Determine the (x, y) coordinate at the center of the cell enclosing the given text.  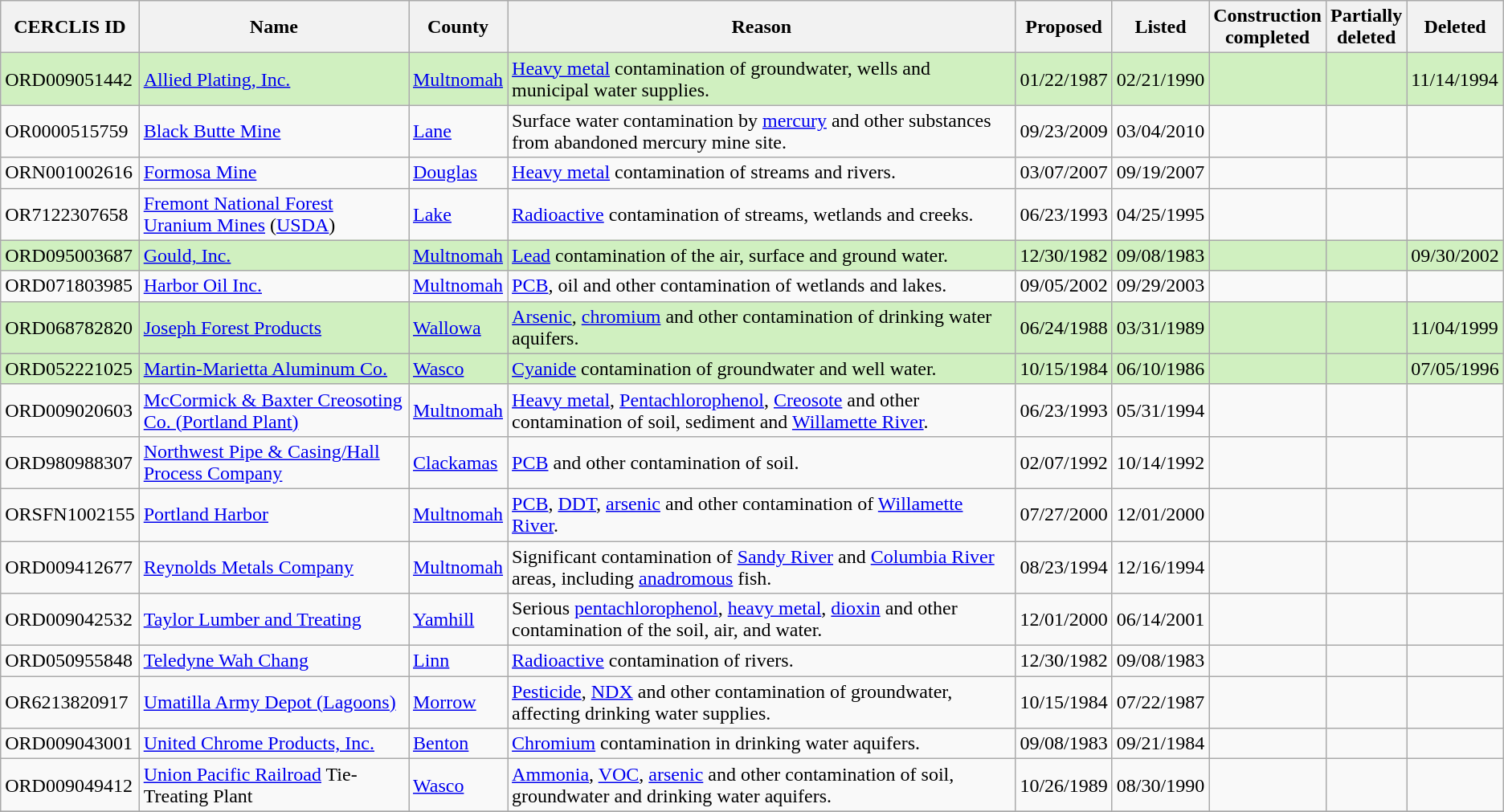
06/10/1986 (1160, 369)
Radioactive contamination of rivers. (762, 661)
Ammonia, VOC, arsenic and other contamination of soil, groundwater and drinking water aquifers. (762, 785)
01/22/1987 (1064, 79)
ORD009020603 (70, 410)
10/26/1989 (1064, 785)
Fremont National Forest Uranium Mines (USDA) (273, 214)
Reynolds Metals Company (273, 567)
ORD052221025 (70, 369)
Morrow (458, 702)
04/25/1995 (1160, 214)
Listed (1160, 27)
11/04/1999 (1455, 328)
Union Pacific Railroad Tie-Treating Plant (273, 785)
Harbor Oil Inc. (273, 286)
Deleted (1455, 27)
McCormick & Baxter Creosoting Co. (Portland Plant) (273, 410)
Portland Harbor (273, 514)
Lake (458, 214)
Reason (762, 27)
ORD009049412 (70, 785)
Douglas (458, 173)
Wallowa (458, 328)
06/14/2001 (1160, 620)
08/30/1990 (1160, 785)
ORD980988307 (70, 463)
12/16/1994 (1160, 567)
09/19/2007 (1160, 173)
07/27/2000 (1064, 514)
ORD009043001 (70, 744)
OR0000515759 (70, 132)
Pesticide, NDX and other contamination of groundwater, affecting drinking water supplies. (762, 702)
Umatilla Army Depot (Lagoons) (273, 702)
Allied Plating, Inc. (273, 79)
07/05/1996 (1455, 369)
09/30/2002 (1455, 255)
09/05/2002 (1064, 286)
ORD095003687 (70, 255)
Black Butte Mine (273, 132)
Surface water contamination by mercury and other substances from abandoned mercury mine site. (762, 132)
02/07/1992 (1064, 463)
Lane (458, 132)
ORD009042532 (70, 620)
09/21/1984 (1160, 744)
ORD050955848 (70, 661)
ORN001002616 (70, 173)
Linn (458, 661)
02/21/1990 (1160, 79)
05/31/1994 (1160, 410)
County (458, 27)
Clackamas (458, 463)
Yamhill (458, 620)
09/29/2003 (1160, 286)
Joseph Forest Products (273, 328)
Gould, Inc. (273, 255)
Heavy metal contamination of streams and rivers. (762, 173)
Heavy metal contamination of groundwater, wells and municipal water supplies. (762, 79)
Partiallydeleted (1366, 27)
03/31/1989 (1160, 328)
Radioactive contamination of streams, wetlands and creeks. (762, 214)
Name (273, 27)
10/14/1992 (1160, 463)
03/07/2007 (1064, 173)
Martin-Marietta Aluminum Co. (273, 369)
Constructioncompleted (1268, 27)
PCB, oil and other contamination of wetlands and lakes. (762, 286)
PCB and other contamination of soil. (762, 463)
Arsenic, chromium and other contamination of drinking water aquifers. (762, 328)
03/04/2010 (1160, 132)
07/22/1987 (1160, 702)
Northwest Pipe & Casing/Hall Process Company (273, 463)
Chromium contamination in drinking water aquifers. (762, 744)
Cyanide contamination of groundwater and well water. (762, 369)
Proposed (1064, 27)
Significant contamination of Sandy River and Columbia River areas, including anadromous fish. (762, 567)
Teledyne Wah Chang (273, 661)
ORSFN1002155 (70, 514)
08/23/1994 (1064, 567)
Serious pentachlorophenol, heavy metal, dioxin and other contamination of the soil, air, and water. (762, 620)
Heavy metal, Pentachlorophenol, Creosote and other contamination of soil, sediment and Willamette River. (762, 410)
Benton (458, 744)
06/24/1988 (1064, 328)
CERCLIS ID (70, 27)
ORD071803985 (70, 286)
ORD009051442 (70, 79)
ORD009412677 (70, 567)
PCB, DDT, arsenic and other contamination of Willamette River. (762, 514)
Lead contamination of the air, surface and ground water. (762, 255)
09/23/2009 (1064, 132)
Formosa Mine (273, 173)
Taylor Lumber and Treating (273, 620)
OR6213820917 (70, 702)
OR7122307658 (70, 214)
United Chrome Products, Inc. (273, 744)
11/14/1994 (1455, 79)
ORD068782820 (70, 328)
